Extract the [X, Y] coordinate from the center of the cell holding the provided text.  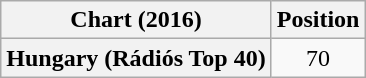
Chart (2016) [136, 20]
Position [318, 20]
Hungary (Rádiós Top 40) [136, 58]
70 [318, 58]
